Determine the [x, y] coordinate at the center of the cell enclosing the given text.  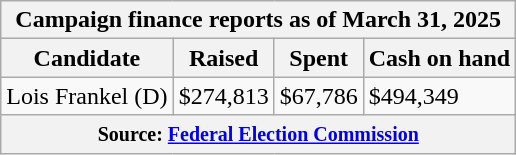
$67,786 [318, 96]
Cash on hand [439, 58]
Raised [224, 58]
Spent [318, 58]
Candidate [87, 58]
$274,813 [224, 96]
Lois Frankel (D) [87, 96]
Campaign finance reports as of March 31, 2025 [258, 20]
Source: Federal Election Commission [258, 134]
$494,349 [439, 96]
